Find where the given text appears and provide that cell's center as (X, Y) coordinate. 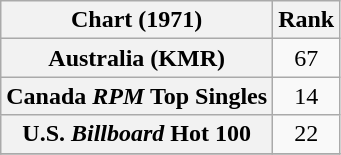
Canada RPM Top Singles (137, 96)
14 (306, 96)
22 (306, 134)
Chart (1971) (137, 20)
67 (306, 58)
Australia (KMR) (137, 58)
U.S. Billboard Hot 100 (137, 134)
Rank (306, 20)
